Return the [x, y] coordinate for the center point of the cell that contains the specified text.  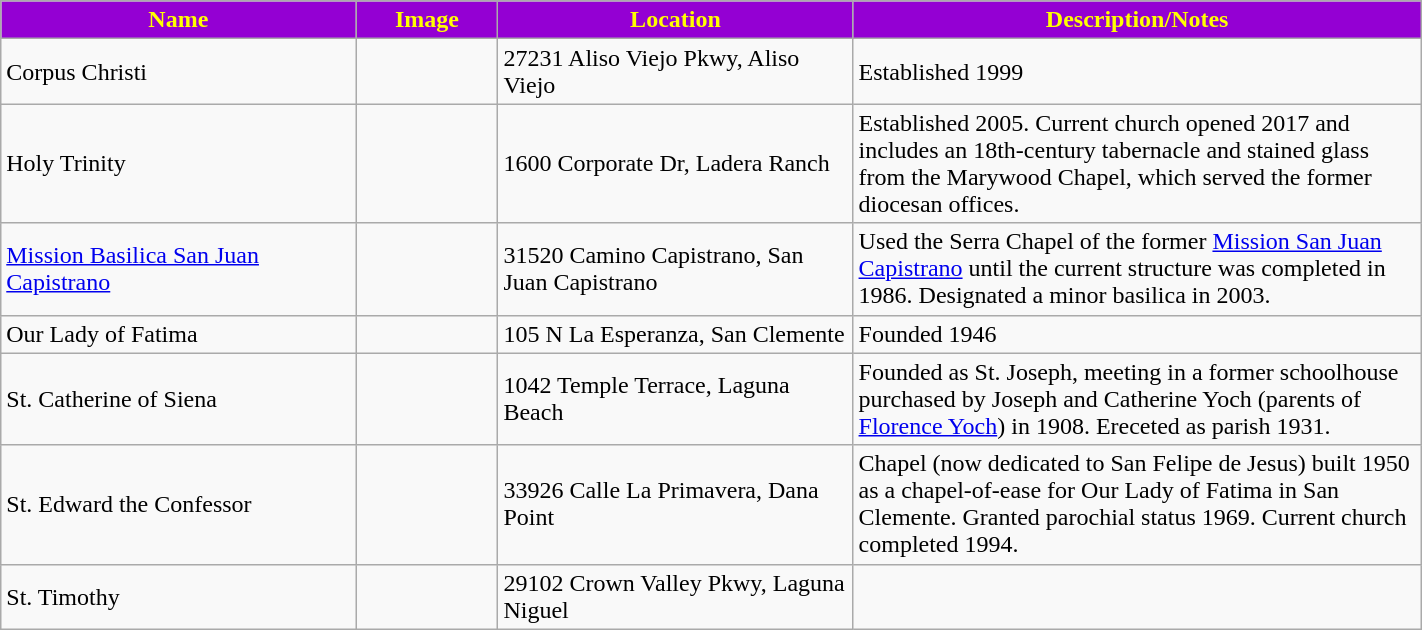
Image [427, 20]
St. Catherine of Siena [178, 399]
Name [178, 20]
Location [676, 20]
33926 Calle La Primavera, Dana Point [676, 504]
Founded 1946 [1137, 334]
Description/Notes [1137, 20]
27231 Aliso Viejo Pkwy, Aliso Viejo [676, 72]
1600 Corporate Dr, Ladera Ranch [676, 164]
Mission Basilica San Juan Capistrano [178, 269]
Our Lady of Fatima [178, 334]
105 N La Esperanza, San Clemente [676, 334]
29102 Crown Valley Pkwy, Laguna Niguel [676, 596]
Established 1999 [1137, 72]
Holy Trinity [178, 164]
1042 Temple Terrace, Laguna Beach [676, 399]
St. Timothy [178, 596]
St. Edward the Confessor [178, 504]
Corpus Christi [178, 72]
31520 Camino Capistrano, San Juan Capistrano [676, 269]
